Detect which cell encompasses the target text, then output its [X, Y] center coordinate. 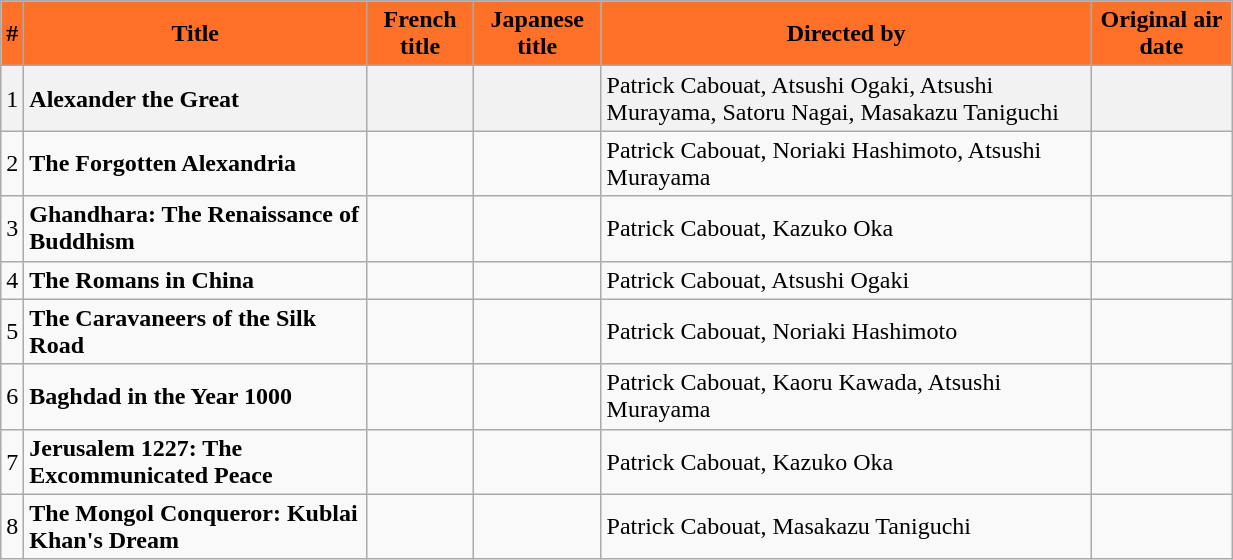
The Mongol Conqueror: Kublai Khan's Dream [196, 526]
Alexander the Great [196, 98]
The Forgotten Alexandria [196, 164]
Patrick Cabouat, Kaoru Kawada, Atsushi Murayama [846, 396]
1 [12, 98]
Directed by [846, 34]
Jerusalem 1227: The Excommunicated Peace [196, 462]
French title [420, 34]
Title [196, 34]
6 [12, 396]
Ghandhara: The Renaissance of Buddhism [196, 228]
2 [12, 164]
Patrick Cabouat, Noriaki Hashimoto, Atsushi Murayama [846, 164]
Patrick Cabouat, Noriaki Hashimoto [846, 332]
Patrick Cabouat, Atsushi Ogaki, Atsushi Murayama, Satoru Nagai, Masakazu Taniguchi [846, 98]
7 [12, 462]
8 [12, 526]
The Romans in China [196, 280]
The Caravaneers of the Silk Road [196, 332]
4 [12, 280]
5 [12, 332]
Japanese title [538, 34]
Patrick Cabouat, Masakazu Taniguchi [846, 526]
Original air date [1161, 34]
Baghdad in the Year 1000 [196, 396]
3 [12, 228]
# [12, 34]
Patrick Cabouat, Atsushi Ogaki [846, 280]
